Output the (x, y) coordinate of the center of the cell containing the given text.  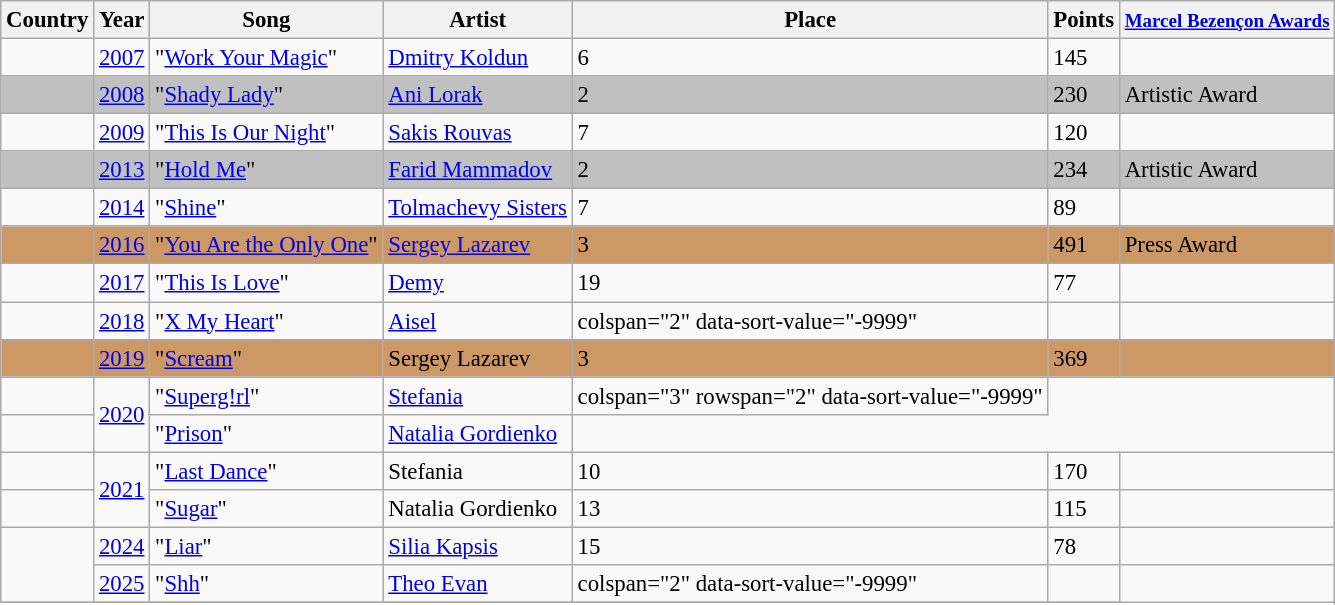
491 (1084, 245)
Demy (478, 283)
"Prison" (266, 433)
15 (810, 546)
230 (1084, 95)
2009 (122, 133)
"Scream" (266, 358)
Tolmachevy Sisters (478, 208)
2017 (122, 283)
2016 (122, 245)
"Liar" (266, 546)
369 (1084, 358)
Press Award (1227, 245)
"This Is Our Night" (266, 133)
Artist (478, 20)
2020 (122, 414)
19 (810, 283)
Place (810, 20)
2024 (122, 546)
2008 (122, 95)
Year (122, 20)
Dmitry Koldun (478, 58)
2025 (122, 584)
Marcel Bezençon Awards (1227, 20)
2019 (122, 358)
13 (810, 509)
"Shh" (266, 584)
77 (1084, 283)
Silia Kapsis (478, 546)
"X My Heart" (266, 321)
145 (1084, 58)
115 (1084, 509)
Ani Lorak (478, 95)
2013 (122, 170)
"Superg!rl" (266, 396)
"This Is Love" (266, 283)
Sakis Rouvas (478, 133)
Theo Evan (478, 584)
"Sugar" (266, 509)
"Work Your Magic" (266, 58)
2014 (122, 208)
colspan="3" rowspan="2" data-sort-value="-9999" (810, 396)
2007 (122, 58)
"Shady Lady" (266, 95)
Farid Mammadov (478, 170)
2021 (122, 490)
"Shine" (266, 208)
Song (266, 20)
"You Are the Only One" (266, 245)
170 (1084, 471)
"Hold Me" (266, 170)
78 (1084, 546)
Aisel (478, 321)
"Last Dance" (266, 471)
89 (1084, 208)
Points (1084, 20)
Country (48, 20)
120 (1084, 133)
6 (810, 58)
2018 (122, 321)
10 (810, 471)
234 (1084, 170)
